Find where the given text appears and provide that cell's center as [x, y] coordinate. 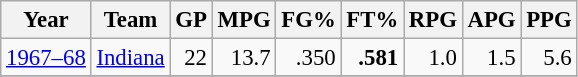
Team [130, 20]
5.6 [549, 58]
Indiana [130, 58]
1.5 [492, 58]
.350 [308, 58]
GP [191, 20]
APG [492, 20]
MPG [244, 20]
FT% [372, 20]
22 [191, 58]
1.0 [434, 58]
FG% [308, 20]
1967–68 [46, 58]
PPG [549, 20]
Year [46, 20]
.581 [372, 58]
13.7 [244, 58]
RPG [434, 20]
